Pinpoint the cell where the given text exists, returning its (x, y) midpoint coordinate. 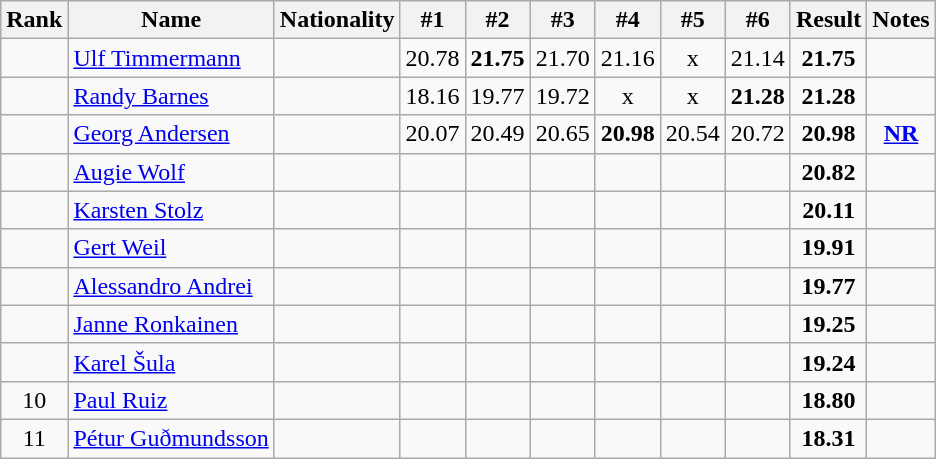
20.49 (498, 134)
Name (171, 20)
19.24 (828, 362)
Gert Weil (171, 248)
Pétur Guðmundsson (171, 438)
20.07 (432, 134)
20.72 (758, 134)
18.80 (828, 400)
Karel Šula (171, 362)
#3 (562, 20)
Nationality (337, 20)
11 (34, 438)
Result (828, 20)
Alessandro Andrei (171, 286)
19.25 (828, 324)
20.65 (562, 134)
20.82 (828, 172)
NR (901, 134)
Georg Andersen (171, 134)
Notes (901, 20)
#5 (692, 20)
Augie Wolf (171, 172)
20.78 (432, 58)
#4 (628, 20)
21.16 (628, 58)
Karsten Stolz (171, 210)
20.54 (692, 134)
21.70 (562, 58)
18.16 (432, 96)
20.11 (828, 210)
19.72 (562, 96)
Rank (34, 20)
#2 (498, 20)
Ulf Timmermann (171, 58)
18.31 (828, 438)
Janne Ronkainen (171, 324)
#6 (758, 20)
Randy Barnes (171, 96)
10 (34, 400)
19.91 (828, 248)
#1 (432, 20)
Paul Ruiz (171, 400)
21.14 (758, 58)
